Output the [x, y] coordinate of the center of the cell containing the given text.  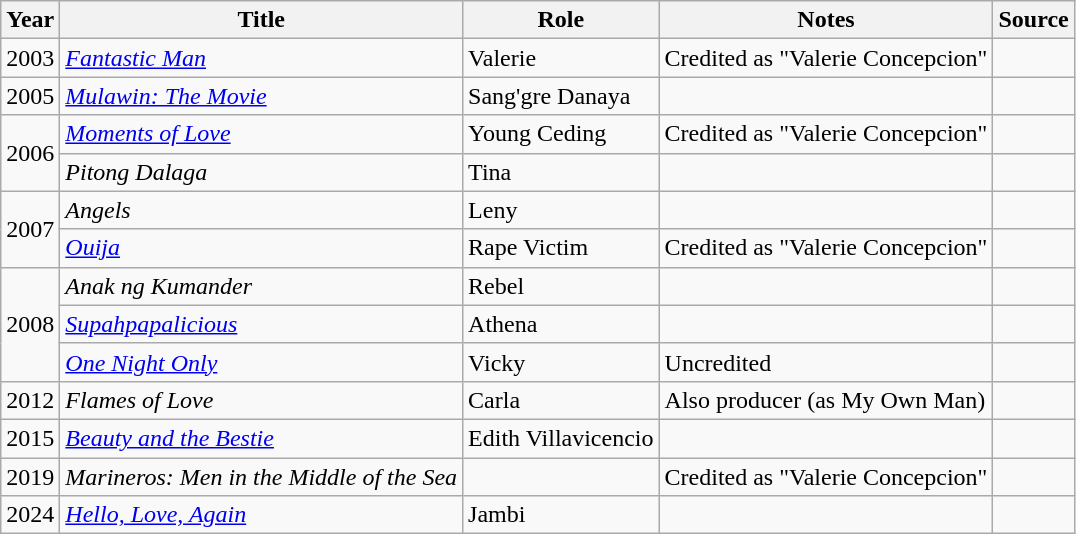
Ouija [262, 248]
Pitong Dalaga [262, 172]
Fantastic Man [262, 58]
Valerie [561, 58]
One Night Only [262, 362]
Athena [561, 324]
Flames of Love [262, 400]
Hello, Love, Again [262, 515]
Year [30, 20]
Rebel [561, 286]
Source [1034, 20]
2005 [30, 96]
2003 [30, 58]
Angels [262, 210]
Also producer (as My Own Man) [826, 400]
Tina [561, 172]
Rape Victim [561, 248]
2007 [30, 229]
Moments of Love [262, 134]
2012 [30, 400]
2024 [30, 515]
Title [262, 20]
Marineros: Men in the Middle of the Sea [262, 477]
Carla [561, 400]
2008 [30, 324]
Young Ceding [561, 134]
Role [561, 20]
Edith Villavicencio [561, 438]
Jambi [561, 515]
Supahpapalicious [262, 324]
Anak ng Kumander [262, 286]
2019 [30, 477]
Sang'gre Danaya [561, 96]
Mulawin: The Movie [262, 96]
Notes [826, 20]
Beauty and the Bestie [262, 438]
Vicky [561, 362]
2006 [30, 153]
Leny [561, 210]
Uncredited [826, 362]
2015 [30, 438]
